Capture the cell that displays the provided text and extract its [x, y] central coordinate. 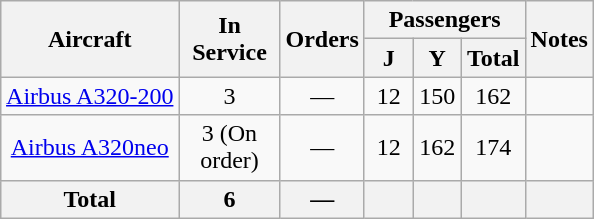
3 (On order) [230, 148]
Airbus A320neo [90, 148]
174 [494, 148]
6 [230, 199]
Airbus A320-200 [90, 96]
J [388, 58]
Notes [559, 39]
Y [438, 58]
Orders [322, 39]
In Service [230, 39]
3 [230, 96]
Passengers [444, 20]
150 [438, 96]
Aircraft [90, 39]
